Capture the cell that displays the provided text and extract its (x, y) central coordinate. 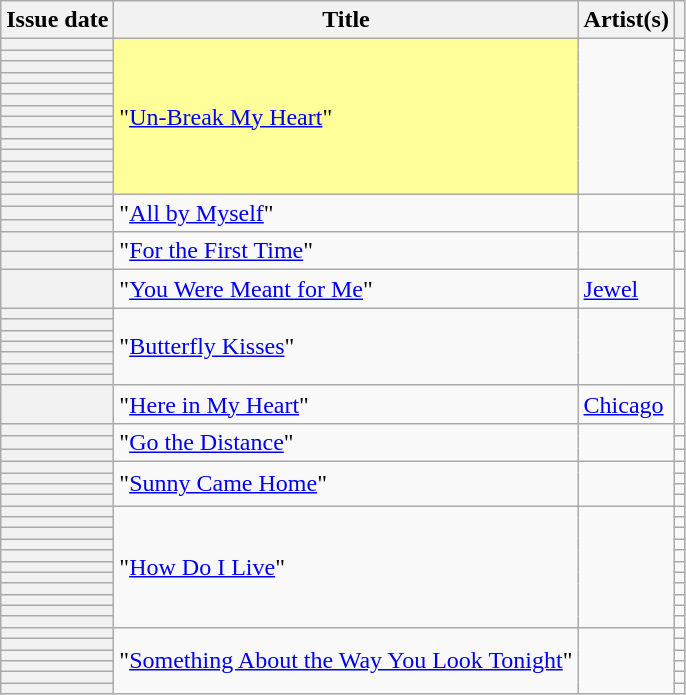
"Un-Break My Heart" (346, 116)
Jewel (626, 289)
"Butterfly Kisses" (346, 346)
Chicago (626, 404)
"For the First Time" (346, 251)
"Sunny Came Home" (346, 483)
Issue date (58, 20)
"Go the Distance" (346, 442)
"Something About the Way You Look Tonight" (346, 660)
"You Were Meant for Me" (346, 289)
Artist(s) (626, 20)
Title (346, 20)
"All by Myself" (346, 213)
"How Do I Live" (346, 567)
"Here in My Heart" (346, 404)
